Locate the cell with the specified text and output its [X, Y] center coordinate. 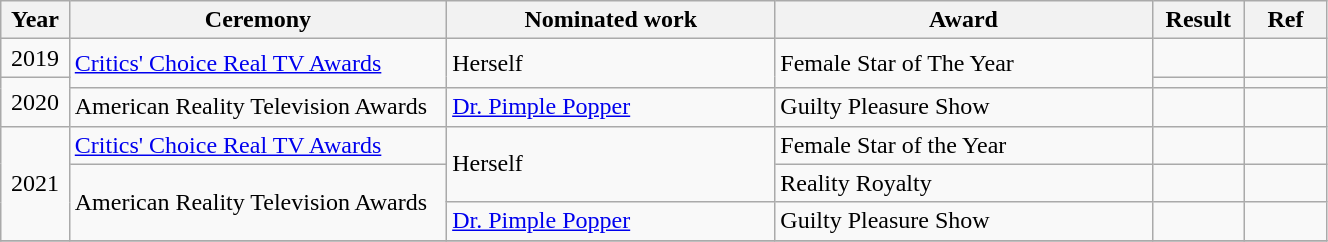
Ceremony [258, 20]
Female Star of The Year [964, 64]
2020 [36, 102]
Result [1198, 20]
Female Star of the Year [964, 145]
Nominated work [611, 20]
2021 [36, 183]
Ref [1285, 20]
2019 [36, 58]
Year [36, 20]
Award [964, 20]
Reality Royalty [964, 183]
